Locate the cell with the specified text and output its [X, Y] center coordinate. 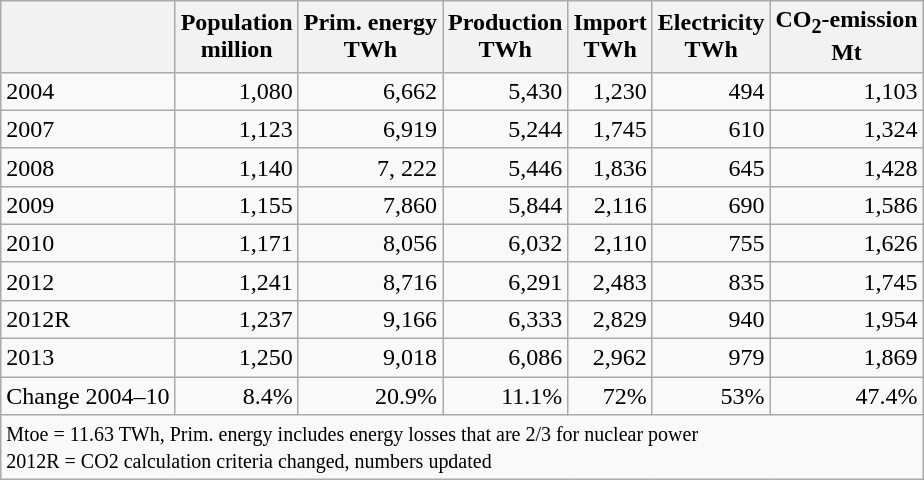
610 [711, 129]
Mtoe = 11.63 TWh, Prim. energy includes energy losses that are 2/3 for nuclear power2012R = CO2 calculation criteria changed, numbers updated [462, 448]
Change 2004–10 [88, 396]
5,430 [506, 91]
755 [711, 243]
5,446 [506, 167]
7,860 [370, 205]
Populationmillion [236, 36]
1,428 [846, 167]
2,962 [610, 358]
Prim. energyTWh [370, 36]
2008 [88, 167]
CO2-emissionMt [846, 36]
2,483 [610, 281]
6,086 [506, 358]
20.9% [370, 396]
1,241 [236, 281]
2,829 [610, 319]
1,237 [236, 319]
1,155 [236, 205]
2013 [88, 358]
1,869 [846, 358]
645 [711, 167]
8.4% [236, 396]
ElectricityTWh [711, 36]
2004 [88, 91]
1,230 [610, 91]
2009 [88, 205]
690 [711, 205]
9,018 [370, 358]
2,116 [610, 205]
494 [711, 91]
9,166 [370, 319]
1,250 [236, 358]
72% [610, 396]
1,626 [846, 243]
2007 [88, 129]
7, 222 [370, 167]
1,140 [236, 167]
2010 [88, 243]
ProductionTWh [506, 36]
2012R [88, 319]
5,244 [506, 129]
979 [711, 358]
835 [711, 281]
8,056 [370, 243]
2,110 [610, 243]
1,954 [846, 319]
6,919 [370, 129]
6,662 [370, 91]
2012 [88, 281]
6,333 [506, 319]
ImportTWh [610, 36]
940 [711, 319]
53% [711, 396]
1,586 [846, 205]
1,103 [846, 91]
8,716 [370, 281]
11.1% [506, 396]
1,080 [236, 91]
1,324 [846, 129]
5,844 [506, 205]
6,032 [506, 243]
1,836 [610, 167]
1,123 [236, 129]
6,291 [506, 281]
47.4% [846, 396]
1,171 [236, 243]
